Determine the (X, Y) coordinate at the center of the cell enclosing the given text.  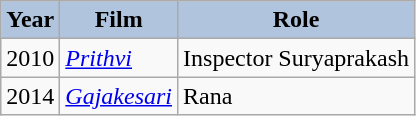
Film (119, 20)
Inspector Suryaprakash (296, 58)
Gajakesari (119, 96)
Rana (296, 96)
Prithvi (119, 58)
Year (30, 20)
2014 (30, 96)
2010 (30, 58)
Role (296, 20)
